For the text-containing cell, return its midpoint in [X, Y] coordinate format. 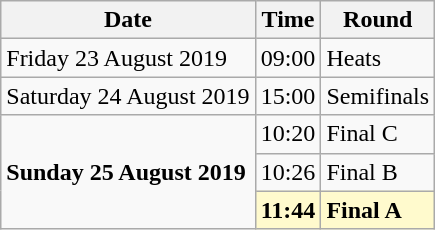
Final B [378, 172]
Heats [378, 58]
11:44 [288, 210]
10:20 [288, 134]
Round [378, 20]
Final C [378, 134]
Saturday 24 August 2019 [128, 96]
Time [288, 20]
Semifinals [378, 96]
Final A [378, 210]
Date [128, 20]
Friday 23 August 2019 [128, 58]
15:00 [288, 96]
09:00 [288, 58]
Sunday 25 August 2019 [128, 172]
10:26 [288, 172]
